For the text-containing cell, return its midpoint in [X, Y] coordinate format. 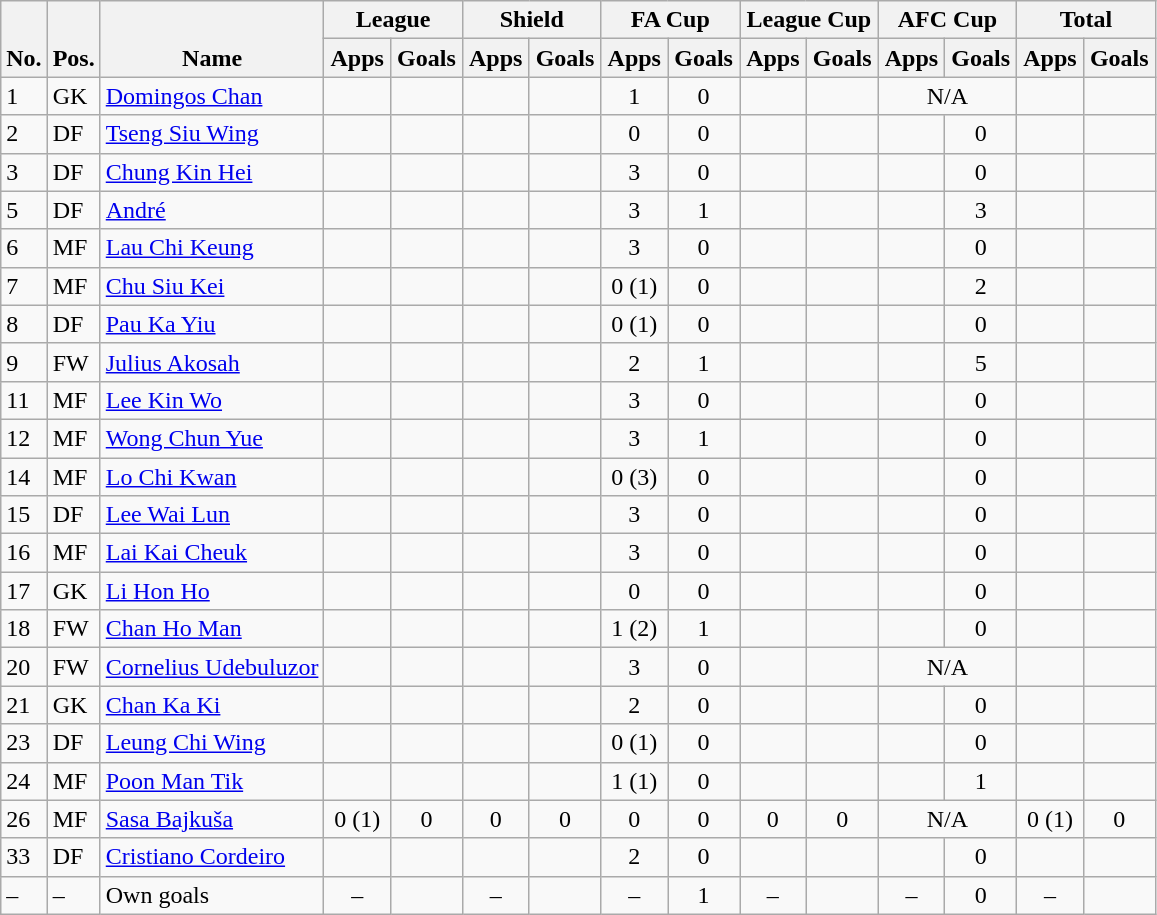
6 [24, 248]
Chan Ka Ki [212, 705]
33 [24, 857]
Li Hon Ho [212, 591]
15 [24, 515]
FA Cup [670, 20]
André [212, 210]
8 [24, 324]
League [394, 20]
7 [24, 286]
Name [212, 39]
Lee Wai Lun [212, 515]
17 [24, 591]
Wong Chun Yue [212, 438]
18 [24, 629]
11 [24, 400]
1 (2) [634, 629]
League Cup [810, 20]
Shield [532, 20]
1 (1) [634, 781]
Lai Kai Cheuk [212, 553]
12 [24, 438]
14 [24, 477]
23 [24, 743]
16 [24, 553]
Total [1086, 20]
Chu Siu Kei [212, 286]
Lee Kin Wo [212, 400]
20 [24, 667]
Leung Chi Wing [212, 743]
No. [24, 39]
Pos. [74, 39]
Domingos Chan [212, 96]
Chung Kin Hei [212, 172]
Cristiano Cordeiro [212, 857]
Lau Chi Keung [212, 248]
Own goals [212, 895]
Tseng Siu Wing [212, 134]
Julius Akosah [212, 362]
26 [24, 819]
Pau Ka Yiu [212, 324]
9 [24, 362]
0 (3) [634, 477]
Cornelius Udebuluzor [212, 667]
Chan Ho Man [212, 629]
AFC Cup [948, 20]
21 [24, 705]
Lo Chi Kwan [212, 477]
Sasa Bajkuša [212, 819]
Poon Man Tik [212, 781]
24 [24, 781]
